Find where the given text appears and provide that cell's center as [X, Y] coordinate. 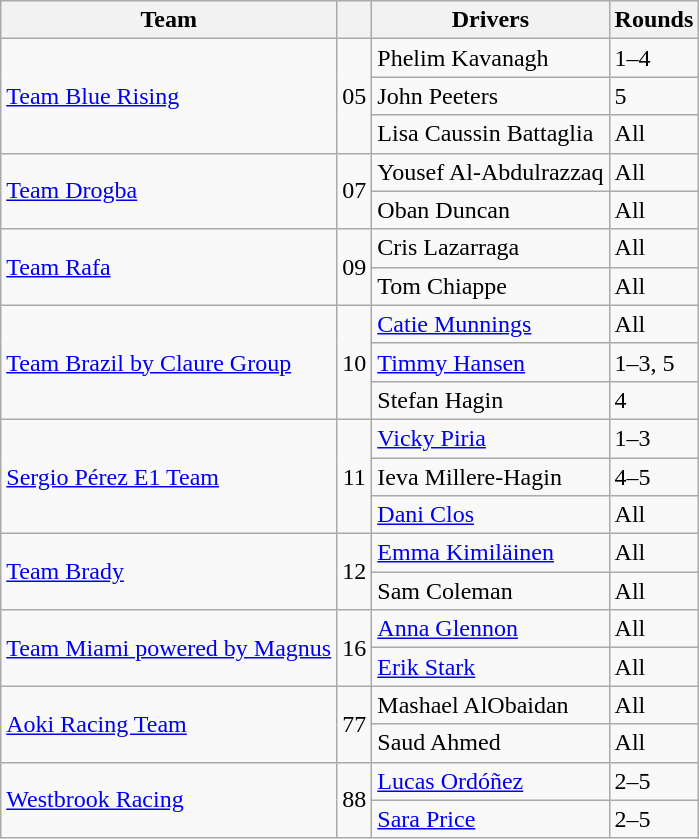
09 [354, 267]
Saud Ahmed [490, 743]
Team Brady [169, 572]
16 [354, 648]
Drivers [490, 20]
Anna Glennon [490, 629]
5 [654, 96]
Team Blue Rising [169, 96]
Sara Price [490, 819]
4 [654, 400]
Sam Coleman [490, 591]
Lucas Ordóñez [490, 781]
05 [354, 96]
Rounds [654, 20]
Aoki Racing Team [169, 724]
12 [354, 572]
Team Drogba [169, 191]
Sergio Pérez E1 Team [169, 476]
Tom Chiappe [490, 286]
Team Miami powered by Magnus [169, 648]
Westbrook Racing [169, 800]
Timmy Hansen [490, 362]
Emma Kimiläinen [490, 553]
Stefan Hagin [490, 400]
88 [354, 800]
1–4 [654, 58]
John Peeters [490, 96]
Team Rafa [169, 267]
Mashael AlObaidan [490, 705]
4–5 [654, 477]
10 [354, 362]
Phelim Kavanagh [490, 58]
1–3 [654, 438]
Yousef Al-Abdulrazzaq [490, 172]
Vicky Piria [490, 438]
77 [354, 724]
Ieva Millere-Hagin [490, 477]
Team Brazil by Claure Group [169, 362]
Dani Clos [490, 515]
Cris Lazarraga [490, 248]
1–3, 5 [654, 362]
Catie Munnings [490, 324]
Erik Stark [490, 667]
07 [354, 191]
Team [169, 20]
Lisa Caussin Battaglia [490, 134]
Oban Duncan [490, 210]
11 [354, 476]
